For the text-containing cell, return its midpoint in (X, Y) coordinate format. 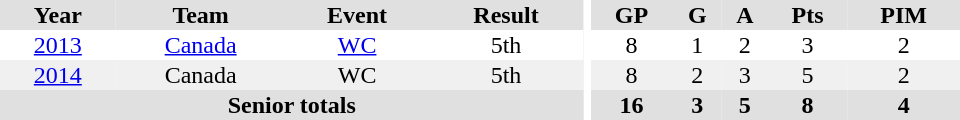
2013 (58, 45)
Team (201, 15)
Year (58, 15)
16 (631, 105)
PIM (904, 15)
GP (631, 15)
2014 (58, 75)
Event (358, 15)
Result (506, 15)
Senior totals (292, 105)
G (698, 15)
4 (904, 105)
A (745, 15)
1 (698, 45)
Pts (808, 15)
